Find where the given text appears and provide that cell's center as (X, Y) coordinate. 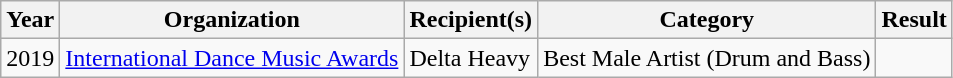
Organization (232, 20)
Delta Heavy (471, 58)
Best Male Artist (Drum and Bass) (707, 58)
International Dance Music Awards (232, 58)
Year (30, 20)
Result (914, 20)
Recipient(s) (471, 20)
2019 (30, 58)
Category (707, 20)
